For the text-containing cell, return its midpoint in [X, Y] coordinate format. 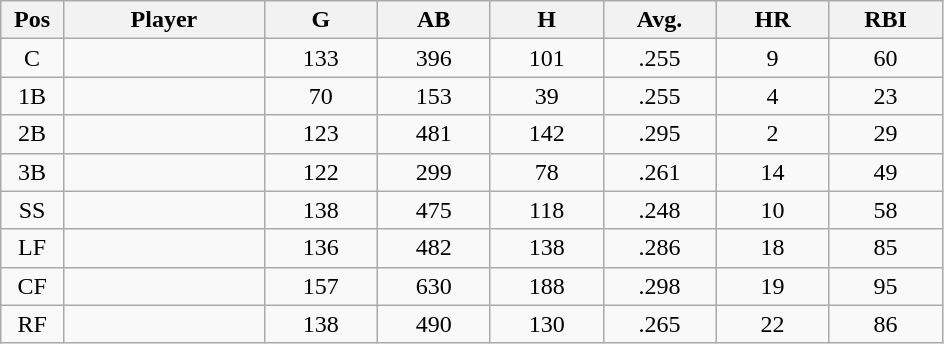
.295 [660, 134]
.265 [660, 324]
122 [320, 172]
RBI [886, 20]
Pos [32, 20]
396 [434, 58]
.286 [660, 248]
22 [772, 324]
1B [32, 96]
490 [434, 324]
101 [546, 58]
14 [772, 172]
130 [546, 324]
299 [434, 172]
AB [434, 20]
CF [32, 286]
4 [772, 96]
70 [320, 96]
118 [546, 210]
78 [546, 172]
481 [434, 134]
HR [772, 20]
G [320, 20]
.248 [660, 210]
133 [320, 58]
60 [886, 58]
153 [434, 96]
2 [772, 134]
630 [434, 286]
10 [772, 210]
.298 [660, 286]
9 [772, 58]
18 [772, 248]
475 [434, 210]
H [546, 20]
58 [886, 210]
142 [546, 134]
19 [772, 286]
3B [32, 172]
85 [886, 248]
157 [320, 286]
C [32, 58]
49 [886, 172]
86 [886, 324]
23 [886, 96]
SS [32, 210]
123 [320, 134]
Player [164, 20]
Avg. [660, 20]
LF [32, 248]
.261 [660, 172]
2B [32, 134]
136 [320, 248]
29 [886, 134]
95 [886, 286]
482 [434, 248]
188 [546, 286]
RF [32, 324]
39 [546, 96]
